Scan for the cell matching the given text and deliver its (X, Y) coordinate at center. 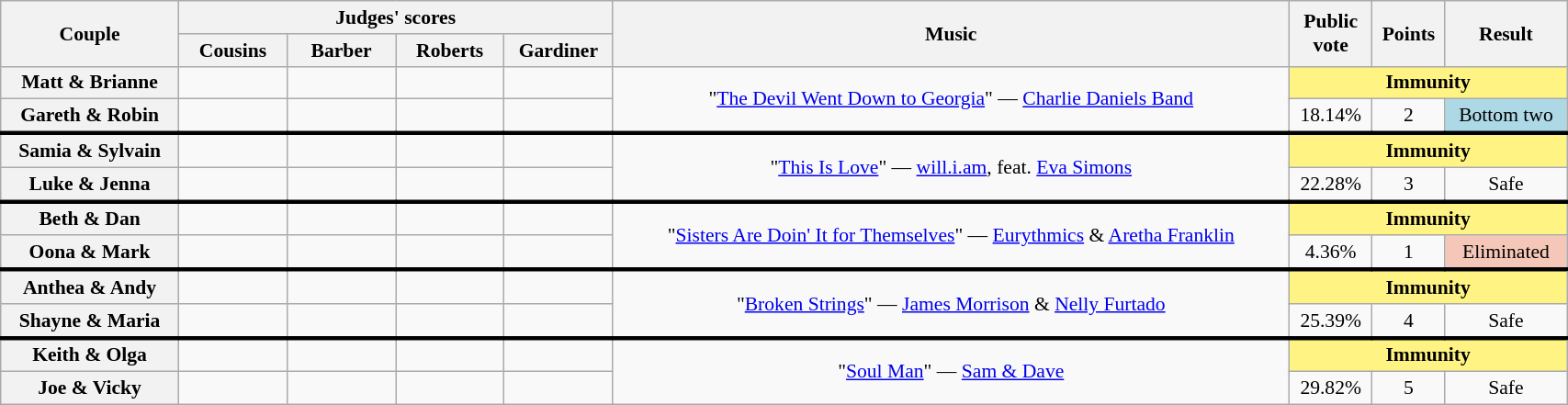
Roberts (450, 51)
Gardiner (558, 51)
Publicvote (1331, 33)
29.82% (1331, 388)
"Sisters Are Doin' It for Themselves" — Eurythmics & Aretha Franklin (952, 235)
2 (1409, 116)
Judges' scores (395, 17)
Shayne & Maria (90, 321)
22.28% (1331, 184)
Barber (342, 51)
Couple (90, 33)
Anthea & Andy (90, 287)
Result (1506, 33)
"Soul Man" — Sam & Dave (952, 371)
Gareth & Robin (90, 116)
3 (1409, 184)
1 (1409, 253)
"This Is Love" — will.i.am, feat. Eva Simons (952, 167)
Oona & Mark (90, 253)
Music (952, 33)
5 (1409, 388)
Matt & Brianne (90, 83)
Cousins (232, 51)
"Broken Strings" — James Morrison & Nelly Furtado (952, 304)
4 (1409, 321)
Points (1409, 33)
Eliminated (1506, 253)
Luke & Jenna (90, 184)
"The Devil Went Down to Georgia" — Charlie Daniels Band (952, 99)
Beth & Dan (90, 219)
Keith & Olga (90, 354)
Samia & Sylvain (90, 151)
18.14% (1331, 116)
25.39% (1331, 321)
4.36% (1331, 253)
Joe & Vicky (90, 388)
Bottom two (1506, 116)
